Return [x, y] of the center of cell containing provided text 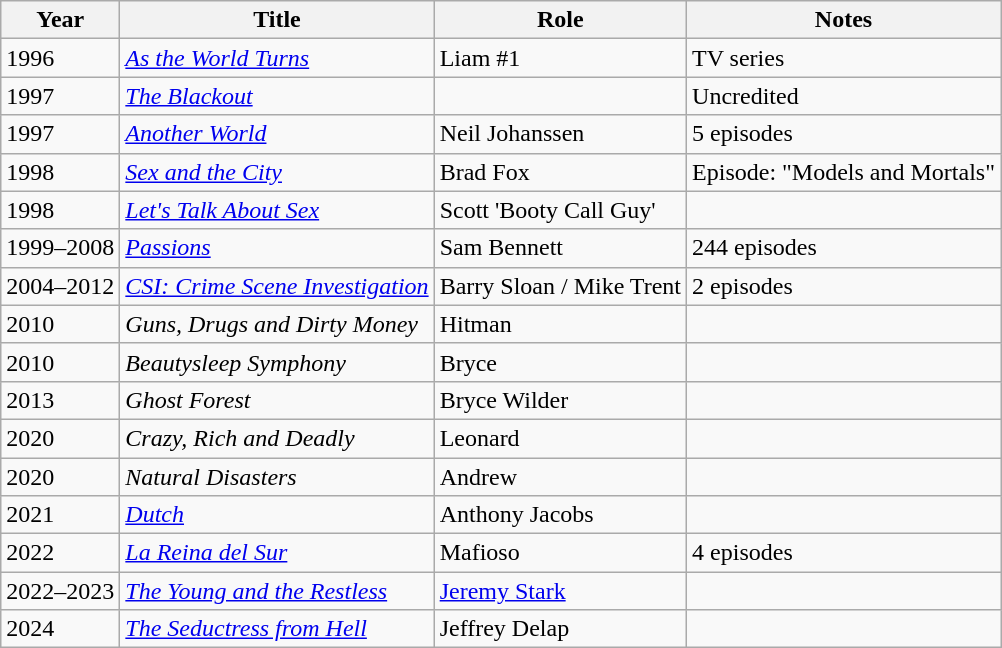
Brad Fox [560, 172]
Neil Johanssen [560, 134]
Passions [277, 248]
Role [560, 20]
Jeremy Stark [560, 591]
Bryce Wilder [560, 400]
Uncredited [844, 96]
2022 [60, 553]
The Young and the Restless [277, 591]
Liam #1 [560, 58]
La Reina del Sur [277, 553]
5 episodes [844, 134]
Andrew [560, 477]
Sam Bennett [560, 248]
Mafioso [560, 553]
Ghost Forest [277, 400]
TV series [844, 58]
The Seductress from Hell [277, 629]
Beautysleep Symphony [277, 362]
2021 [60, 515]
Title [277, 20]
Hitman [560, 324]
244 episodes [844, 248]
Notes [844, 20]
Let's Talk About Sex [277, 210]
2013 [60, 400]
The Blackout [277, 96]
As the World Turns [277, 58]
Jeffrey Delap [560, 629]
Guns, Drugs and Dirty Money [277, 324]
Sex and the City [277, 172]
Anthony Jacobs [560, 515]
Year [60, 20]
Bryce [560, 362]
Episode: "Models and Mortals" [844, 172]
2004–2012 [60, 286]
Natural Disasters [277, 477]
4 episodes [844, 553]
1996 [60, 58]
2022–2023 [60, 591]
2024 [60, 629]
Leonard [560, 438]
Another World [277, 134]
1999–2008 [60, 248]
2 episodes [844, 286]
Dutch [277, 515]
Barry Sloan / Mike Trent [560, 286]
CSI: Crime Scene Investigation [277, 286]
Scott 'Booty Call Guy' [560, 210]
Crazy, Rich and Deadly [277, 438]
